Return [x, y] of the center of cell containing provided text 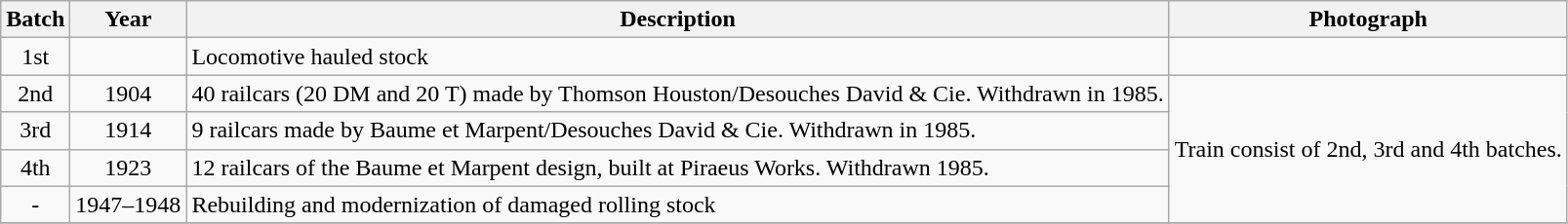
12 railcars of the Baume et Marpent design, built at Piraeus Works. Withdrawn 1985. [677, 168]
40 railcars (20 DM and 20 T) made by Thomson Houston/Desouches David & Cie. Withdrawn in 1985. [677, 93]
- [35, 205]
Locomotive hauled stock [677, 56]
1923 [129, 168]
1914 [129, 131]
Photograph [1368, 19]
1947–1948 [129, 205]
4th [35, 168]
9 railcars made by Baume et Marpent/Desouches David & Cie. Withdrawn in 1985. [677, 131]
3rd [35, 131]
Description [677, 19]
1st [35, 56]
Batch [35, 19]
Rebuilding and modernization of damaged rolling stock [677, 205]
Train consist of 2nd, 3rd and 4th batches. [1368, 149]
Year [129, 19]
1904 [129, 93]
2nd [35, 93]
